Output the [x, y] coordinate of the center of the cell containing the given text.  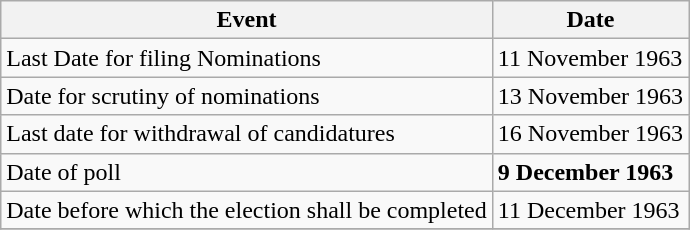
13 November 1963 [590, 96]
Last Date for filing Nominations [247, 58]
Date of poll [247, 172]
11 December 1963 [590, 210]
Event [247, 20]
Date before which the election shall be completed [247, 210]
9 December 1963 [590, 172]
16 November 1963 [590, 134]
Last date for withdrawal of candidatures [247, 134]
11 November 1963 [590, 58]
Date for scrutiny of nominations [247, 96]
Date [590, 20]
